Determine the [X, Y] coordinate at the center of the cell enclosing the given text.  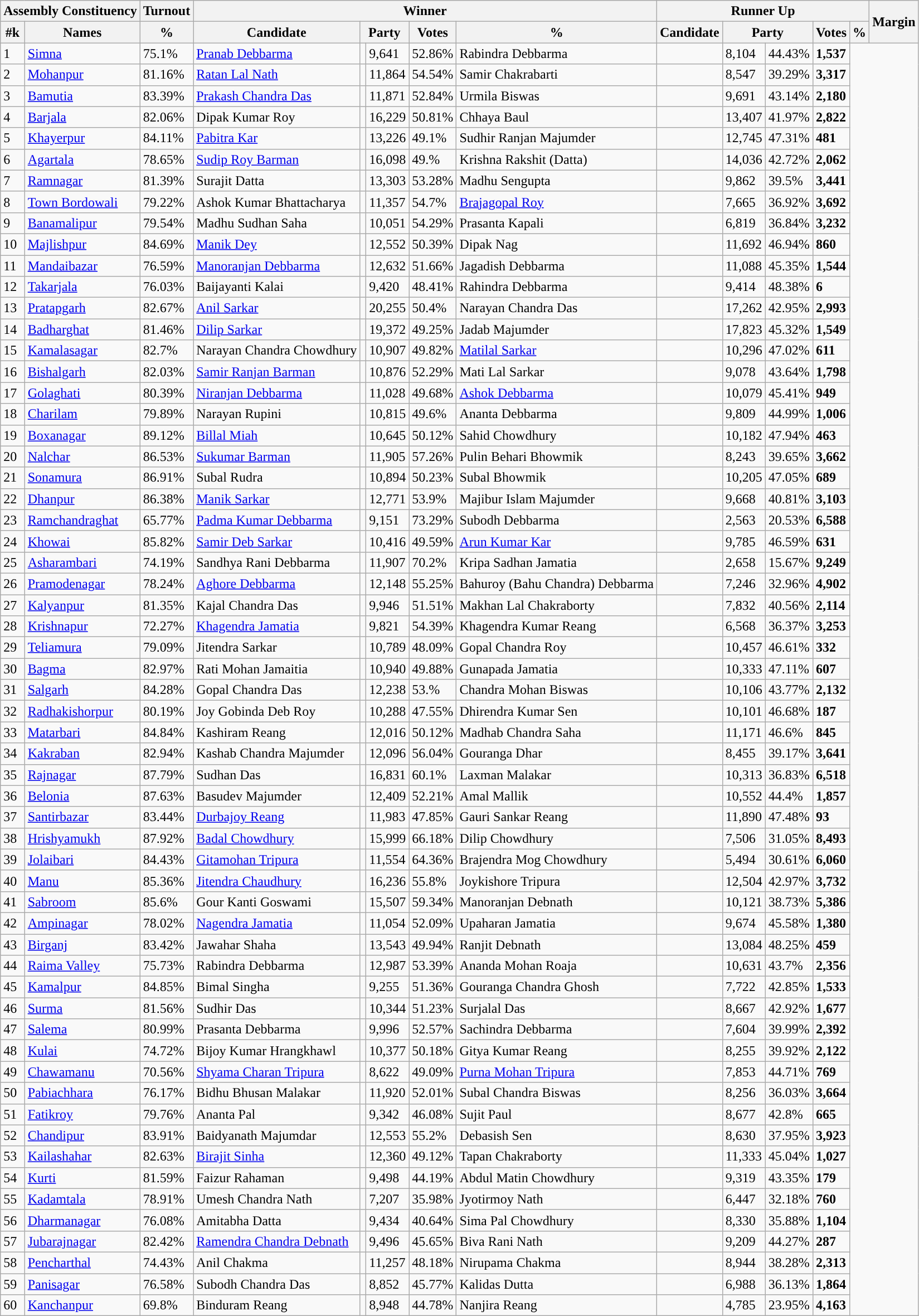
13,543 [388, 945]
13,226 [388, 138]
48.25% [789, 945]
Chhaya Baul [557, 117]
7,832 [743, 605]
Nagendra Jamatia [276, 923]
82.94% [167, 754]
85.36% [167, 881]
Narayan Chandra Chowdhury [276, 351]
607 [831, 669]
Sudhir Ranjan Majumder [557, 138]
5 [12, 138]
Surjalal Das [557, 1008]
85.82% [167, 541]
55.2% [432, 1135]
3,662 [831, 457]
Umesh Chandra Nath [276, 1199]
Kajal Chandra Das [276, 605]
Manu [82, 881]
12,771 [388, 499]
40 [12, 881]
Narayan Rupini [276, 414]
Takarjala [82, 287]
Billal Miah [276, 435]
76.03% [167, 287]
20.53% [789, 520]
55.25% [432, 584]
2,356 [831, 966]
Margin [894, 22]
2,313 [831, 1262]
Runner Up [764, 11]
56.04% [432, 754]
35.88% [789, 1220]
Kurti [82, 1178]
82.7% [167, 351]
Pencharthal [82, 1262]
3,641 [831, 754]
Baidyanath Majumdar [276, 1135]
2,062 [831, 159]
51 [12, 1114]
31 [12, 690]
84.43% [167, 859]
73.29% [432, 520]
Kalyanpur [82, 605]
50.23% [432, 478]
7,853 [743, 1072]
82.03% [167, 372]
89.12% [167, 435]
Ashok Kumar Bhattacharya [276, 202]
76.17% [167, 1093]
Subodh Debbarma [557, 520]
12,016 [388, 732]
74.72% [167, 1051]
12,745 [743, 138]
Madhu Sudhan Saha [276, 223]
20 [12, 457]
332 [831, 648]
75.1% [167, 54]
Gopal Chandra Roy [557, 648]
43.35% [789, 1178]
Laxman Malakar [557, 775]
Shyama Charan Tripura [276, 1072]
9,151 [388, 520]
30.61% [789, 859]
Nanjira Reang [557, 1305]
9,434 [388, 1220]
76.08% [167, 1220]
56 [12, 1220]
Prasanta Debbarma [276, 1030]
Joy Gobinda Deb Roy [276, 711]
Fatikroy [82, 1114]
6,447 [743, 1199]
Ananta Pal [276, 1114]
82.63% [167, 1157]
10,101 [743, 711]
52.84% [432, 96]
Matilal Sarkar [557, 351]
45.65% [432, 1241]
1,006 [831, 414]
Winner [425, 11]
10,333 [743, 669]
3,923 [831, 1135]
3,692 [831, 202]
Samir Ranjan Barman [276, 372]
84.28% [167, 690]
10,377 [388, 1051]
12 [12, 287]
9,862 [743, 181]
53.28% [432, 181]
9,809 [743, 414]
Surajit Datta [276, 181]
Anil Sarkar [276, 308]
84.84% [167, 732]
17 [12, 393]
36.84% [789, 223]
Hrishyamukh [82, 838]
86.91% [167, 478]
Subal Bhowmik [557, 478]
87.63% [167, 796]
Kulai [82, 1051]
34 [12, 754]
9,342 [388, 1114]
31.05% [789, 838]
13,303 [388, 181]
Rati Mohan Jamaitia [276, 669]
Teliamura [82, 648]
32.96% [789, 584]
Sukumar Barman [276, 457]
59.34% [432, 902]
74.43% [167, 1262]
Ampinagar [82, 923]
Brajendra Mog Chowdhury [557, 859]
8,630 [743, 1135]
Charilam [82, 414]
Prasanta Kapali [557, 223]
52.29% [432, 372]
1,380 [831, 923]
48 [12, 1051]
14,036 [743, 159]
Sudhan Das [276, 775]
42.95% [789, 308]
Sandhya Rani Debbarma [276, 562]
Panisagar [82, 1284]
54.39% [432, 627]
81.59% [167, 1178]
Dilip Chowdhury [557, 838]
43.7% [789, 966]
Ananta Debbarma [557, 414]
40.56% [789, 605]
80.99% [167, 1030]
40.81% [789, 499]
5,386 [831, 902]
54.54% [432, 75]
Manik Dey [276, 244]
39 [12, 859]
6,988 [743, 1284]
38.28% [789, 1262]
15,507 [388, 902]
65.77% [167, 520]
13 [12, 308]
4,902 [831, 584]
Manoranjan Debbarma [276, 266]
93 [831, 817]
Manoranjan Debnath [557, 902]
46.08% [432, 1114]
Sabroom [82, 902]
10,079 [743, 393]
16,236 [388, 881]
45.41% [789, 393]
83.44% [167, 817]
Madhu Sengupta [557, 181]
9,691 [743, 96]
44.43% [789, 54]
54 [12, 1178]
Town Bordowali [82, 202]
11,554 [388, 859]
9,946 [388, 605]
Baijayanti Kalai [276, 287]
10,296 [743, 351]
8,852 [388, 1284]
44.78% [432, 1305]
7,604 [743, 1030]
23.95% [789, 1305]
Bagma [82, 669]
8,944 [743, 1262]
45.77% [432, 1284]
28 [12, 627]
46.68% [789, 711]
10,051 [388, 223]
8,667 [743, 1008]
3,732 [831, 881]
179 [831, 1178]
Kamalpur [82, 987]
Badal Chowdhury [276, 838]
42.97% [789, 881]
43 [12, 945]
2,822 [831, 117]
8,104 [743, 54]
Khagendra Jamatia [276, 627]
81.35% [167, 605]
8,677 [743, 1114]
57.26% [432, 457]
79.09% [167, 648]
9,821 [388, 627]
4,163 [831, 1305]
78.65% [167, 159]
1,027 [831, 1157]
11,920 [388, 1093]
Banamalipur [82, 223]
10,205 [743, 478]
70.56% [167, 1072]
2,392 [831, 1030]
3,232 [831, 223]
16 [12, 372]
1,104 [831, 1220]
Bijoy Kumar Hrangkhawl [276, 1051]
46.94% [789, 244]
9,414 [743, 287]
Bishalgarh [82, 372]
79.89% [167, 414]
6,588 [831, 520]
52.09% [432, 923]
15,999 [388, 838]
949 [831, 393]
21 [12, 478]
Durbajoy Reang [276, 817]
41.97% [789, 117]
Gouranga Dhar [557, 754]
11,333 [743, 1157]
5,494 [743, 859]
Purna Mohan Tripura [557, 1072]
12,552 [388, 244]
Rajnagar [82, 775]
46 [12, 1008]
58 [12, 1262]
36.83% [789, 775]
8,256 [743, 1093]
9,498 [388, 1178]
38 [12, 838]
Radhakishorpur [82, 711]
1,533 [831, 987]
Sahid Chowdhury [557, 435]
611 [831, 351]
9,996 [388, 1030]
26 [12, 584]
481 [831, 138]
52.01% [432, 1093]
10,344 [388, 1008]
81.39% [167, 181]
2,122 [831, 1051]
1,537 [831, 54]
Kripa Sadhan Jamatia [557, 562]
9,319 [743, 1178]
11,905 [388, 457]
Subal Rudra [276, 478]
Pabiachhara [82, 1093]
769 [831, 1072]
Kailashahar [82, 1157]
2,563 [743, 520]
42 [12, 923]
52.86% [432, 54]
10,313 [743, 775]
55.8% [432, 881]
27 [12, 605]
12,409 [388, 796]
Golaghati [82, 393]
78.91% [167, 1199]
49.68% [432, 393]
Khowai [82, 541]
50.39% [432, 244]
1,864 [831, 1284]
38.73% [789, 902]
47.94% [789, 435]
10,894 [388, 478]
80.39% [167, 393]
13,084 [743, 945]
49.09% [432, 1072]
9 [12, 223]
79.54% [167, 223]
8,330 [743, 1220]
35.98% [432, 1199]
Biva Rani Nath [557, 1241]
50.4% [432, 308]
Turnout [167, 11]
Sachindra Debbarma [557, 1030]
12,238 [388, 690]
Gour Kanti Goswami [276, 902]
Sudip Roy Barman [276, 159]
Padma Kumar Debbarma [276, 520]
59 [12, 1284]
78.24% [167, 584]
Sonamura [82, 478]
49.% [432, 159]
18 [12, 414]
64.36% [432, 859]
12,148 [388, 584]
Jolaibari [82, 859]
11,907 [388, 562]
Amitabha Datta [276, 1220]
2,180 [831, 96]
55 [12, 1199]
11,171 [743, 732]
Anil Chakma [276, 1262]
83.39% [167, 96]
50.81% [432, 117]
Boxanagar [82, 435]
78.02% [167, 923]
44.4% [789, 796]
9,249 [831, 562]
72.27% [167, 627]
Jitendra Chaudhury [276, 881]
Khagendra Kumar Reang [557, 627]
46.59% [789, 541]
Debasish Sen [557, 1135]
49.88% [432, 669]
40.64% [432, 1220]
45.58% [789, 923]
Raima Valley [82, 966]
16,098 [388, 159]
Simna [82, 54]
11 [12, 266]
Kalidas Dutta [557, 1284]
11,054 [388, 923]
Mandaibazar [82, 266]
Abdul Matin Chowdhury [557, 1178]
6,819 [743, 223]
Upaharan Jamatia [557, 923]
50.18% [432, 1051]
1,798 [831, 372]
8,455 [743, 754]
11,257 [388, 1262]
47.48% [789, 817]
86.53% [167, 457]
Narayan Chandra Das [557, 308]
2,658 [743, 562]
Subal Chandra Biswas [557, 1093]
Dhirendra Kumar Sen [557, 711]
12,632 [388, 266]
11,890 [743, 817]
Gouranga Chandra Ghosh [557, 987]
39.29% [789, 75]
51.66% [432, 266]
43.14% [789, 96]
10,789 [388, 648]
70.2% [432, 562]
187 [831, 711]
45.04% [789, 1157]
12,360 [388, 1157]
Basudev Majumder [276, 796]
86.38% [167, 499]
17,262 [743, 308]
Dilip Sarkar [276, 329]
Salema [82, 1030]
83.42% [167, 945]
48.18% [432, 1262]
42.85% [789, 987]
16,831 [388, 775]
81.56% [167, 1008]
10,876 [388, 372]
287 [831, 1241]
Gopal Chandra Das [276, 690]
13,407 [743, 117]
860 [831, 244]
80.19% [167, 711]
Bidhu Bhusan Malakar [276, 1093]
845 [831, 732]
Chawamanu [82, 1072]
45.32% [789, 329]
7 [12, 181]
84.69% [167, 244]
43.64% [789, 372]
36 [12, 796]
9,078 [743, 372]
84.85% [167, 987]
9,496 [388, 1241]
Dipak Kumar Roy [276, 117]
81.46% [167, 329]
Gitya Kumar Reang [557, 1051]
9,674 [743, 923]
Faizur Rahaman [276, 1178]
Ananda Mohan Roaja [557, 966]
Mohanpur [82, 75]
Birganj [82, 945]
1 [12, 54]
44.71% [789, 1072]
Dipak Nag [557, 244]
47.02% [789, 351]
49.12% [432, 1157]
Sudhir Das [276, 1008]
51.23% [432, 1008]
8,948 [388, 1305]
Pranab Debbarma [276, 54]
1,549 [831, 329]
36.13% [789, 1284]
Matarbari [82, 732]
82.42% [167, 1241]
19 [12, 435]
Jagadish Debbarma [557, 266]
12,987 [388, 966]
3,253 [831, 627]
3,317 [831, 75]
Binduram Reang [276, 1305]
Chandra Mohan Biswas [557, 690]
Dharmanagar [82, 1220]
52.21% [432, 796]
57 [12, 1241]
Niranjan Debbarma [276, 393]
Pratapgarh [82, 308]
Santirbazar [82, 817]
2,993 [831, 308]
Rahindra Debbarma [557, 287]
53.% [432, 690]
Majlishpur [82, 244]
Kamalasagar [82, 351]
Jubarajnagar [82, 1241]
Krishna Rakshit (Datta) [557, 159]
1,544 [831, 266]
Kanchanpur [82, 1305]
Khayerpur [82, 138]
Kashab Chandra Majumder [276, 754]
33 [12, 732]
49.94% [432, 945]
Asharambari [82, 562]
11,028 [388, 393]
11,088 [743, 266]
10,940 [388, 669]
6,060 [831, 859]
Bimal Singha [276, 987]
15.67% [789, 562]
20,255 [388, 308]
Chandipur [82, 1135]
10,416 [388, 541]
74.19% [167, 562]
Agartala [82, 159]
47.55% [432, 711]
Prakash Chandra Das [276, 96]
11,864 [388, 75]
47.31% [789, 138]
25 [12, 562]
Pabitra Kar [276, 138]
11,871 [388, 96]
10,106 [743, 690]
49 [12, 1072]
39.17% [789, 754]
Jitendra Sarkar [276, 648]
9,641 [388, 54]
42.8% [789, 1114]
Ramchandraghat [82, 520]
47.05% [789, 478]
76.59% [167, 266]
53.39% [432, 966]
10,182 [743, 435]
69.8% [167, 1305]
9,785 [743, 541]
4,785 [743, 1305]
35 [12, 775]
8 [12, 202]
8,493 [831, 838]
8,255 [743, 1051]
Nirupama Chakma [557, 1262]
Gunapada Jamatia [557, 669]
45.35% [789, 266]
54.29% [432, 223]
Ranjit Debnath [557, 945]
Dhanpur [82, 499]
29 [12, 648]
82.06% [167, 117]
3,664 [831, 1093]
7,722 [743, 987]
Names [82, 32]
Jyotirmoy Nath [557, 1199]
Ramnagar [82, 181]
22 [12, 499]
49.82% [432, 351]
665 [831, 1114]
Sima Pal Chowdhury [557, 1220]
Surma [82, 1008]
53 [12, 1157]
Amal Mallik [557, 796]
2 [12, 75]
7,207 [388, 1199]
Ratan Lal Nath [276, 75]
Majibur Islam Majumder [557, 499]
Birajit Sinha [276, 1157]
760 [831, 1199]
Manik Sarkar [276, 499]
42.72% [789, 159]
30 [12, 669]
Bahuroy (Bahu Chandra) Debbarma [557, 584]
24 [12, 541]
7,246 [743, 584]
Madhab Chandra Saha [557, 732]
6,518 [831, 775]
Kadamtala [82, 1199]
32 [12, 711]
15 [12, 351]
10,815 [388, 414]
46.6% [789, 732]
2,114 [831, 605]
Sujit Paul [557, 1114]
44.99% [789, 414]
36.03% [789, 1093]
Tapan Chakraborty [557, 1157]
10,121 [743, 902]
50 [12, 1093]
79.76% [167, 1114]
47 [12, 1030]
689 [831, 478]
Nalchar [82, 457]
10,552 [743, 796]
Kashiram Reang [276, 732]
Gitamohan Tripura [276, 859]
41 [12, 902]
10,907 [388, 351]
Mati Lal Sarkar [557, 372]
12,504 [743, 881]
66.18% [432, 838]
19,372 [388, 329]
Makhan Lal Chakraborty [557, 605]
48.41% [432, 287]
#k [12, 32]
10,457 [743, 648]
49.1% [432, 138]
45 [12, 987]
10,645 [388, 435]
Pramodenagar [82, 584]
Pulin Behari Bhowmik [557, 457]
Samir Chakrabarti [557, 75]
Badharghat [82, 329]
53.9% [432, 499]
43.77% [789, 690]
8,622 [388, 1072]
39.65% [789, 457]
16,229 [388, 117]
23 [12, 520]
Samir Deb Sarkar [276, 541]
11,692 [743, 244]
52.57% [432, 1030]
37.95% [789, 1135]
36.92% [789, 202]
3,103 [831, 499]
85.6% [167, 902]
10,288 [388, 711]
46.61% [789, 648]
44.27% [789, 1241]
9,668 [743, 499]
82.97% [167, 669]
84.11% [167, 138]
631 [831, 541]
8,547 [743, 75]
Gauri Sankar Reang [557, 817]
11,357 [388, 202]
Brajagopal Roy [557, 202]
51.36% [432, 987]
87.92% [167, 838]
7,506 [743, 838]
9,255 [388, 987]
Jawahar Shaha [276, 945]
60.1% [432, 775]
Barjala [82, 117]
Ashok Debbarma [557, 393]
4 [12, 117]
48.38% [789, 287]
60 [12, 1305]
9,420 [388, 287]
39.5% [789, 181]
75.73% [167, 966]
39.99% [789, 1030]
7,665 [743, 202]
32.18% [789, 1199]
3 [12, 96]
Krishnapur [82, 627]
12,096 [388, 754]
54.7% [432, 202]
Subodh Chandra Das [276, 1284]
17,823 [743, 329]
463 [831, 435]
79.22% [167, 202]
Urmila Biswas [557, 96]
1,857 [831, 796]
39.92% [789, 1051]
47.85% [432, 817]
Bamutia [82, 96]
14 [12, 329]
49.6% [432, 414]
11,983 [388, 817]
Kakraban [82, 754]
Salgarh [82, 690]
49.59% [432, 541]
48.09% [432, 648]
Belonia [82, 796]
42.92% [789, 1008]
2,132 [831, 690]
52 [12, 1135]
9,209 [743, 1241]
12,553 [388, 1135]
76.58% [167, 1284]
8,243 [743, 457]
Arun Kumar Kar [557, 541]
47.11% [789, 669]
3,441 [831, 181]
10,631 [743, 966]
Assembly Constituency [70, 11]
1,677 [831, 1008]
Aghore Debbarma [276, 584]
Ramendra Chandra Debnath [276, 1241]
44.19% [432, 1178]
37 [12, 817]
6,568 [743, 627]
Jadab Majumder [557, 329]
81.16% [167, 75]
82.67% [167, 308]
10 [12, 244]
49.25% [432, 329]
44 [12, 966]
87.79% [167, 775]
Joykishore Tripura [557, 881]
83.91% [167, 1135]
459 [831, 945]
51.51% [432, 605]
36.37% [789, 627]
